Return the [x, y] coordinate for the center point of the cell that contains the specified text.  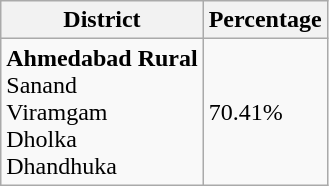
70.41% [265, 112]
Ahmedabad RuralSanandViramgamDholkaDhandhuka [102, 112]
Percentage [265, 20]
District [102, 20]
